For the text-containing cell, return its midpoint in [x, y] coordinate format. 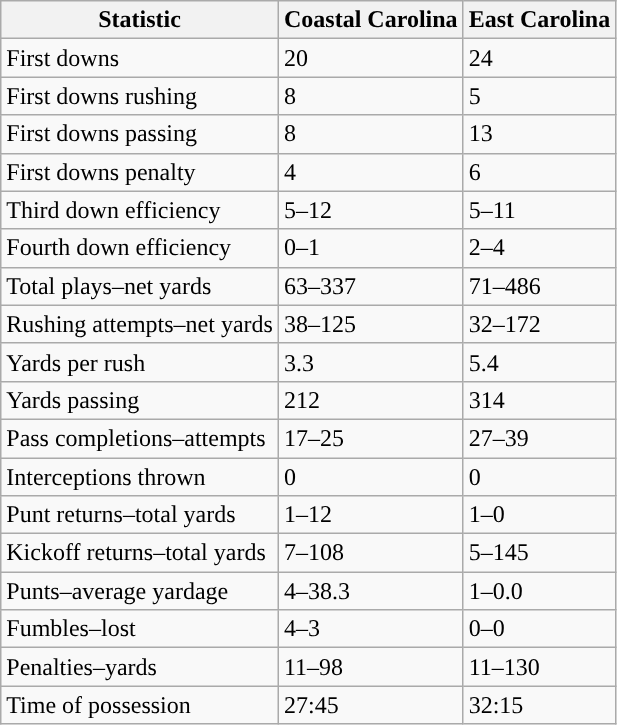
32:15 [540, 705]
First downs rushing [140, 96]
27:45 [370, 705]
11–98 [370, 667]
5–145 [540, 553]
63–337 [370, 286]
Pass completions–attempts [140, 438]
11–130 [540, 667]
4–38.3 [370, 591]
Rushing attempts–net yards [140, 324]
2–4 [540, 248]
Statistic [140, 20]
Yards per rush [140, 362]
24 [540, 58]
314 [540, 400]
Interceptions thrown [140, 477]
212 [370, 400]
0–0 [540, 629]
Yards passing [140, 400]
17–25 [370, 438]
4–3 [370, 629]
1–12 [370, 515]
5.4 [540, 362]
3.3 [370, 362]
27–39 [540, 438]
5 [540, 96]
First downs penalty [140, 172]
4 [370, 172]
1–0 [540, 515]
East Carolina [540, 20]
Time of possession [140, 705]
Fumbles–lost [140, 629]
32–172 [540, 324]
13 [540, 134]
Penalties–yards [140, 667]
6 [540, 172]
Third down efficiency [140, 210]
Fourth down efficiency [140, 248]
5–12 [370, 210]
7–108 [370, 553]
5–11 [540, 210]
38–125 [370, 324]
71–486 [540, 286]
Kickoff returns–total yards [140, 553]
First downs [140, 58]
1–0.0 [540, 591]
Total plays–net yards [140, 286]
Punt returns–total yards [140, 515]
Coastal Carolina [370, 20]
First downs passing [140, 134]
Punts–average yardage [140, 591]
0–1 [370, 248]
20 [370, 58]
